From the cell containing the given text, extract its center point as (X, Y) coordinate. 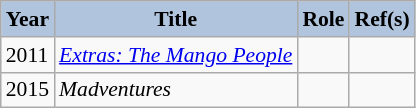
Ref(s) (382, 19)
Title (176, 19)
Role (323, 19)
Extras: The Mango People (176, 55)
Madventures (176, 90)
Year (28, 19)
2011 (28, 55)
2015 (28, 90)
